Find where the given text appears and provide that cell's center as [X, Y] coordinate. 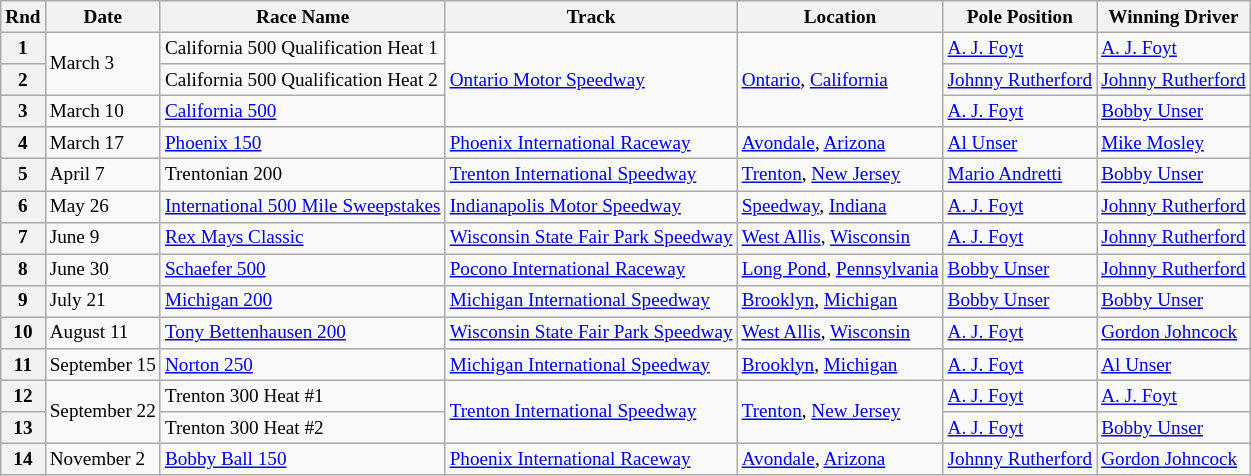
California 500 Qualification Heat 2 [302, 80]
5 [23, 175]
12 [23, 396]
2 [23, 80]
California 500 Qualification Heat 1 [302, 48]
1 [23, 48]
14 [23, 460]
Trenton 300 Heat #2 [302, 428]
7 [23, 238]
11 [23, 365]
Schaefer 500 [302, 270]
3 [23, 111]
March 10 [102, 111]
March 17 [102, 143]
International 500 Mile Sweepstakes [302, 206]
8 [23, 270]
June 9 [102, 238]
13 [23, 428]
June 30 [102, 270]
Track [591, 17]
Trenton 300 Heat #1 [302, 396]
May 26 [102, 206]
Mario Andretti [1020, 175]
9 [23, 301]
Long Pond, Pennsylvania [840, 270]
Bobby Ball 150 [302, 460]
Date [102, 17]
Winning Driver [1174, 17]
July 21 [102, 301]
Speedway, Indiana [840, 206]
Pocono International Raceway [591, 270]
Race Name [302, 17]
April 7 [102, 175]
Pole Position [1020, 17]
November 2 [102, 460]
6 [23, 206]
Phoenix 150 [302, 143]
March 3 [102, 64]
4 [23, 143]
Tony Bettenhausen 200 [302, 333]
September 22 [102, 412]
Mike Mosley [1174, 143]
Rnd [23, 17]
Trentonian 200 [302, 175]
California 500 [302, 111]
Michigan 200 [302, 301]
Norton 250 [302, 365]
Indianapolis Motor Speedway [591, 206]
10 [23, 333]
Rex Mays Classic [302, 238]
Ontario Motor Speedway [591, 80]
Location [840, 17]
Ontario, California [840, 80]
September 15 [102, 365]
August 11 [102, 333]
